Provide the [X, Y] coordinate of the cell's center where the given text is located.  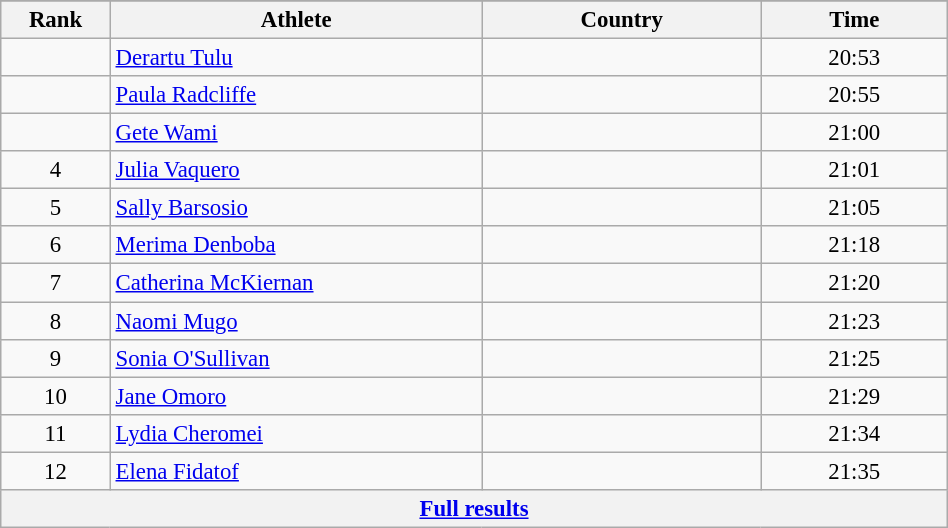
Merima Denboba [296, 245]
Country [622, 20]
Catherina McKiernan [296, 283]
11 [56, 433]
Naomi Mugo [296, 321]
Jane Omoro [296, 396]
21:25 [854, 358]
21:34 [854, 433]
6 [56, 245]
21:18 [854, 245]
21:01 [854, 170]
20:55 [854, 95]
Full results [474, 509]
Rank [56, 20]
21:20 [854, 283]
21:35 [854, 471]
21:29 [854, 396]
Sonia O'Sullivan [296, 358]
12 [56, 471]
4 [56, 170]
Sally Barsosio [296, 208]
Time [854, 20]
20:53 [854, 58]
10 [56, 396]
21:05 [854, 208]
5 [56, 208]
Lydia Cheromei [296, 433]
21:00 [854, 133]
Gete Wami [296, 133]
Julia Vaquero [296, 170]
9 [56, 358]
21:23 [854, 321]
7 [56, 283]
Elena Fidatof [296, 471]
Derartu Tulu [296, 58]
Paula Radcliffe [296, 95]
8 [56, 321]
Athlete [296, 20]
